Find where the given text appears and provide that cell's center as (X, Y) coordinate. 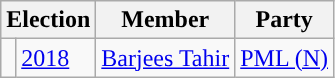
Election (48, 20)
2018 (56, 58)
Barjees Tahir (166, 58)
PML (N) (284, 58)
Party (284, 20)
Member (166, 20)
